Locate the cell with the specified text and output its (x, y) center coordinate. 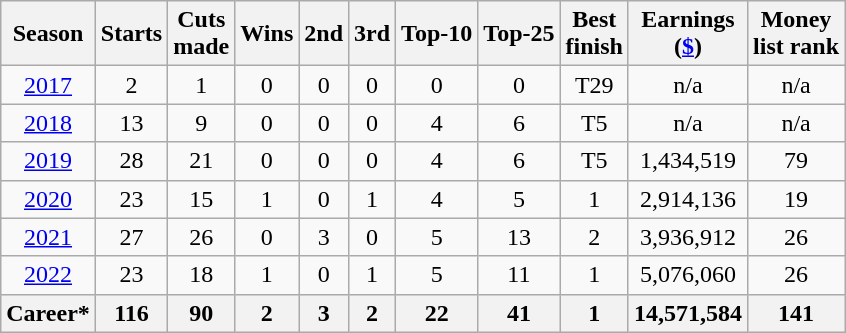
15 (202, 199)
2020 (48, 199)
Moneylist rank (796, 34)
Bestfinish (594, 34)
90 (202, 313)
5,076,060 (688, 275)
Top-25 (519, 34)
18 (202, 275)
41 (519, 313)
Earnings($) (688, 34)
79 (796, 161)
Career* (48, 313)
2019 (48, 161)
2nd (324, 34)
22 (437, 313)
11 (519, 275)
Starts (131, 34)
Cutsmade (202, 34)
14,571,584 (688, 313)
2022 (48, 275)
3,936,912 (688, 237)
27 (131, 237)
2017 (48, 85)
21 (202, 161)
116 (131, 313)
2018 (48, 123)
1,434,519 (688, 161)
T29 (594, 85)
9 (202, 123)
Wins (267, 34)
Season (48, 34)
3rd (372, 34)
141 (796, 313)
19 (796, 199)
2021 (48, 237)
Top-10 (437, 34)
28 (131, 161)
2,914,136 (688, 199)
